From the cell containing the given text, extract its center point as [X, Y] coordinate. 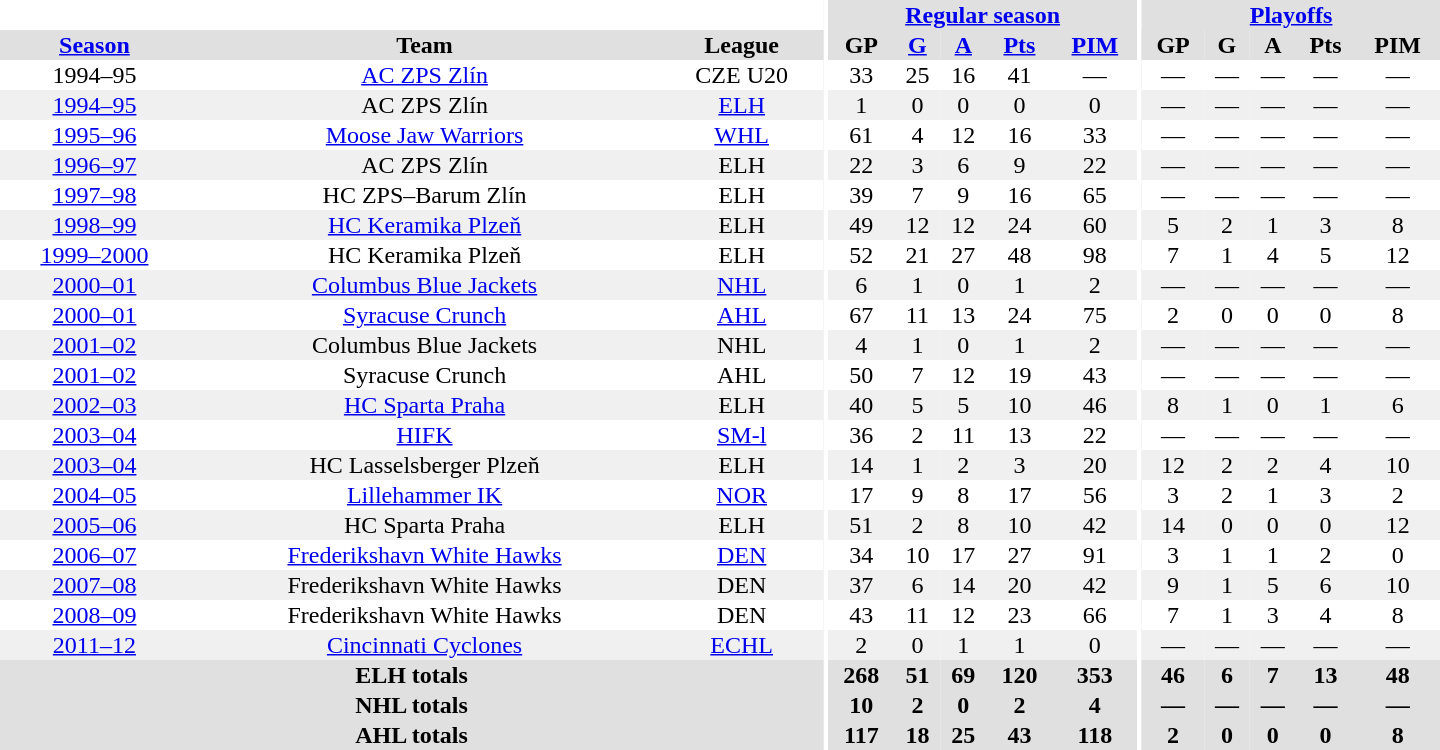
Lillehammer IK [424, 495]
19 [1019, 375]
Team [424, 45]
2007–08 [94, 585]
ELH totals [412, 675]
23 [1019, 615]
98 [1095, 255]
120 [1019, 675]
2002–03 [94, 405]
39 [861, 195]
67 [861, 315]
HIFK [424, 435]
52 [861, 255]
HC ZPS–Barum Zlín [424, 195]
AHL totals [412, 735]
2008–09 [94, 615]
Playoffs [1291, 15]
2004–05 [94, 495]
1999–2000 [94, 255]
Cincinnati Cyclones [424, 645]
60 [1095, 225]
Season [94, 45]
117 [861, 735]
1995–96 [94, 135]
NOR [742, 495]
75 [1095, 315]
118 [1095, 735]
65 [1095, 195]
2006–07 [94, 555]
2011–12 [94, 645]
League [742, 45]
40 [861, 405]
91 [1095, 555]
353 [1095, 675]
1998–99 [94, 225]
NHL totals [412, 705]
268 [861, 675]
WHL [742, 135]
1997–98 [94, 195]
56 [1095, 495]
Moose Jaw Warriors [424, 135]
ECHL [742, 645]
21 [917, 255]
37 [861, 585]
1996–97 [94, 165]
SM-l [742, 435]
41 [1019, 75]
18 [917, 735]
CZE U20 [742, 75]
HC Lasselsberger Plzeň [424, 465]
69 [963, 675]
36 [861, 435]
66 [1095, 615]
34 [861, 555]
Regular season [982, 15]
61 [861, 135]
2005–06 [94, 525]
50 [861, 375]
49 [861, 225]
